Return the (X, Y) coordinate for the center point of the cell that contains the specified text.  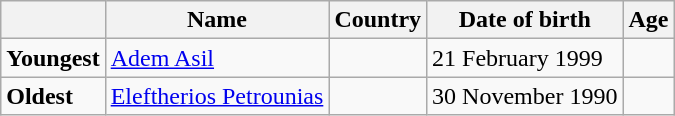
Date of birth (525, 20)
Age (648, 20)
Name (217, 20)
Oldest (53, 96)
21 February 1999 (525, 58)
Eleftherios Petrounias (217, 96)
Youngest (53, 58)
30 November 1990 (525, 96)
Country (378, 20)
Adem Asil (217, 58)
